Locate the cell with the specified text and output its [X, Y] center coordinate. 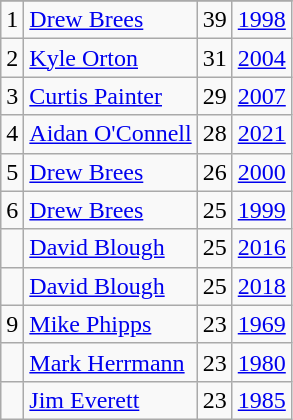
1 [12, 20]
6 [12, 210]
1985 [262, 400]
Mike Phipps [110, 324]
9 [12, 324]
26 [214, 172]
2004 [262, 58]
1980 [262, 362]
Kyle Orton [110, 58]
39 [214, 20]
29 [214, 96]
1999 [262, 210]
1969 [262, 324]
2016 [262, 248]
28 [214, 134]
Aidan O'Connell [110, 134]
4 [12, 134]
3 [12, 96]
2 [12, 58]
31 [214, 58]
5 [12, 172]
2018 [262, 286]
2021 [262, 134]
Mark Herrmann [110, 362]
2000 [262, 172]
1998 [262, 20]
Curtis Painter [110, 96]
2007 [262, 96]
Jim Everett [110, 400]
